Find where the given text appears and provide that cell's center as [X, Y] coordinate. 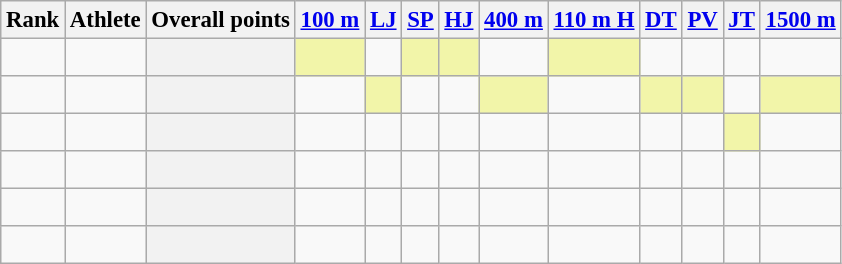
110 m H [594, 20]
Athlete [106, 20]
DT [661, 20]
PV [702, 20]
100 m [330, 20]
LJ [384, 20]
Rank [33, 20]
HJ [459, 20]
SP [420, 20]
400 m [514, 20]
1500 m [800, 20]
JT [742, 20]
Overall points [220, 20]
